For the text-containing cell, return its midpoint in (x, y) coordinate format. 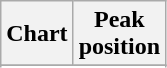
Peakposition (119, 34)
Chart (37, 34)
